Pinpoint the cell where the given text exists, returning its (x, y) midpoint coordinate. 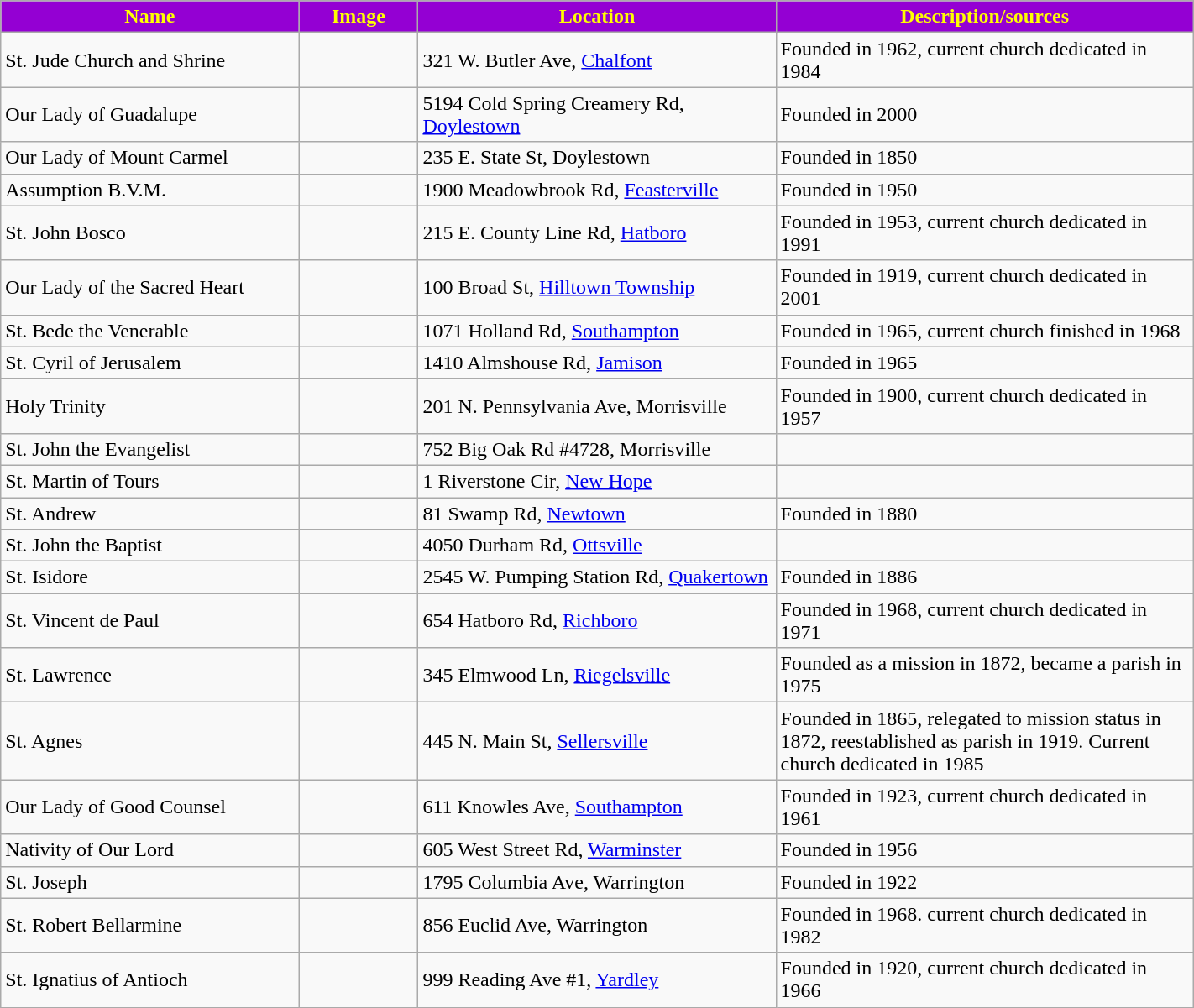
St. John the Evangelist (149, 449)
St. Lawrence (149, 675)
Founded in 1886 (984, 577)
Founded in 1900, current church dedicated in 1957 (984, 406)
445 N. Main St, Sellersville (597, 741)
654 Hatboro Rd, Richboro (597, 621)
4050 Durham Rd, Ottsville (597, 546)
611 Knowles Ave, Southampton (597, 807)
St. Bede the Venerable (149, 331)
345 Elmwood Ln, Riegelsville (597, 675)
215 E. County Line Rd, Hatboro (597, 233)
Holy Trinity (149, 406)
Our Lady of Mount Carmel (149, 158)
1410 Almshouse Rd, Jamison (597, 363)
Location (597, 17)
Assumption B.V.M. (149, 190)
Founded in 1850 (984, 158)
Founded as a mission in 1872, became a parish in 1975 (984, 675)
Name (149, 17)
201 N. Pennsylvania Ave, Morrisville (597, 406)
St. John Bosco (149, 233)
Description/sources (984, 17)
1900 Meadowbrook Rd, Feasterville (597, 190)
Founded in 1950 (984, 190)
2545 W. Pumping Station Rd, Quakertown (597, 577)
1795 Columbia Ave, Warrington (597, 882)
Founded in 1953, current church dedicated in 1991 (984, 233)
321 W. Butler Ave, Chalfont (597, 60)
St. Joseph (149, 882)
Founded in 1919, current church dedicated in 2001 (984, 287)
999 Reading Ave #1, Yardley (597, 980)
100 Broad St, Hilltown Township (597, 287)
Nativity of Our Lord (149, 850)
St. Andrew (149, 513)
Founded in 1965, current church finished in 1968 (984, 331)
Founded in 1880 (984, 513)
605 West Street Rd, Warminster (597, 850)
856 Euclid Ave, Warrington (597, 925)
St. Isidore (149, 577)
Our Lady of Guadalupe (149, 114)
Image (359, 17)
1 Riverstone Cir, New Hope (597, 481)
5194 Cold Spring Creamery Rd, Doylestown (597, 114)
St. Ignatius of Antioch (149, 980)
Founded in 1956 (984, 850)
81 Swamp Rd, Newtown (597, 513)
St. Agnes (149, 741)
Our Lady of the Sacred Heart (149, 287)
St. Vincent de Paul (149, 621)
Founded in 1968. current church dedicated in 1982 (984, 925)
St. Cyril of Jerusalem (149, 363)
St. Robert Bellarmine (149, 925)
752 Big Oak Rd #4728, Morrisville (597, 449)
Founded in 1962, current church dedicated in 1984 (984, 60)
Founded in 1922 (984, 882)
Founded in 2000 (984, 114)
Founded in 1920, current church dedicated in 1966 (984, 980)
Founded in 1968, current church dedicated in 1971 (984, 621)
St. John the Baptist (149, 546)
St. Jude Church and Shrine (149, 60)
St. Martin of Tours (149, 481)
235 E. State St, Doylestown (597, 158)
Our Lady of Good Counsel (149, 807)
Founded in 1923, current church dedicated in 1961 (984, 807)
Founded in 1865, relegated to mission status in 1872, reestablished as parish in 1919. Current church dedicated in 1985 (984, 741)
Founded in 1965 (984, 363)
1071 Holland Rd, Southampton (597, 331)
